Find where the given text appears and provide that cell's center as [X, Y] coordinate. 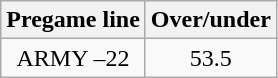
Pregame line [74, 20]
Over/under [210, 20]
ARMY –22 [74, 58]
53.5 [210, 58]
